Return the [X, Y] coordinate for the center point of the cell that contains the specified text.  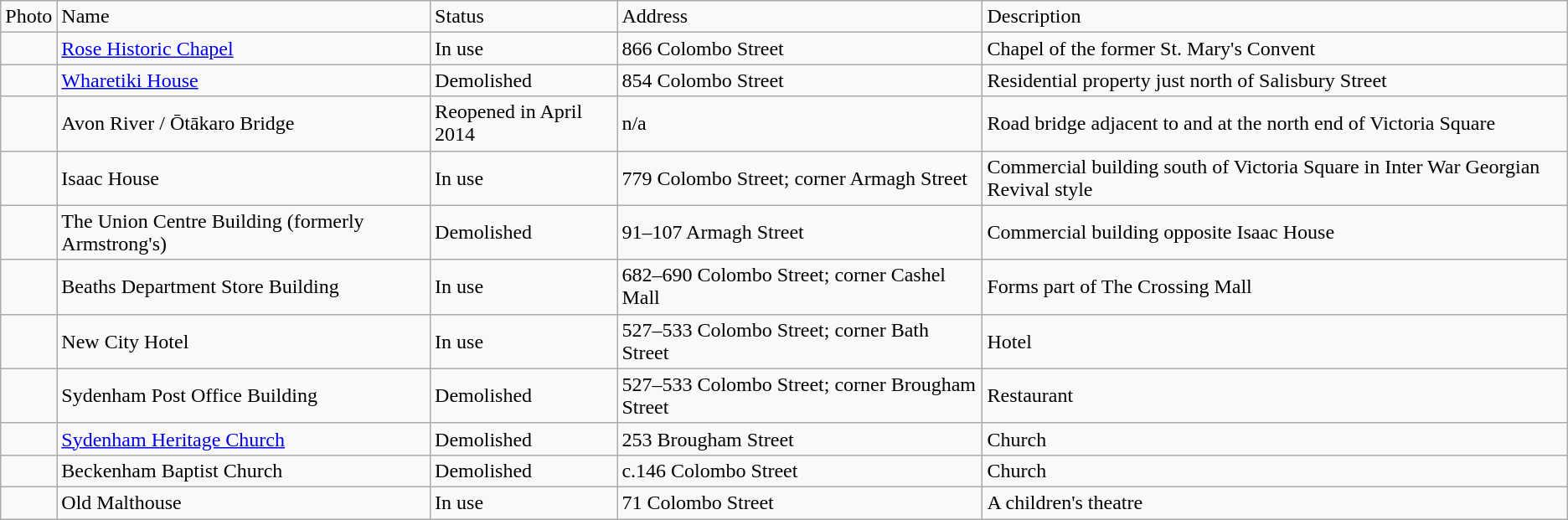
Name [244, 17]
Forms part of The Crossing Mall [1275, 286]
Road bridge adjacent to and at the north end of Victoria Square [1275, 124]
Sydenham Post Office Building [244, 395]
Residential property just north of Salisbury Street [1275, 80]
A children's theatre [1275, 502]
Old Malthouse [244, 502]
91–107 Armagh Street [800, 233]
682–690 Colombo Street; corner Cashel Mall [800, 286]
Isaac House [244, 178]
The Union Centre Building (formerly Armstrong's) [244, 233]
Photo [28, 17]
Chapel of the former St. Mary's Convent [1275, 49]
Reopened in April 2014 [524, 124]
Sydenham Heritage Church [244, 439]
Avon River / Ōtākaro Bridge [244, 124]
Wharetiki House [244, 80]
854 Colombo Street [800, 80]
Address [800, 17]
71 Colombo Street [800, 502]
Hotel [1275, 342]
527–533 Colombo Street; corner Bath Street [800, 342]
Rose Historic Chapel [244, 49]
Beaths Department Store Building [244, 286]
Description [1275, 17]
527–533 Colombo Street; corner Brougham Street [800, 395]
Commercial building south of Victoria Square in Inter War Georgian Revival style [1275, 178]
253 Brougham Street [800, 439]
Restaurant [1275, 395]
c.146 Colombo Street [800, 471]
Beckenham Baptist Church [244, 471]
New City Hotel [244, 342]
866 Colombo Street [800, 49]
n/a [800, 124]
Commercial building opposite Isaac House [1275, 233]
Status [524, 17]
779 Colombo Street; corner Armagh Street [800, 178]
